Extract the (x, y) coordinate from the center of the cell holding the provided text.  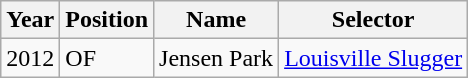
2012 (30, 58)
Name (216, 20)
Jensen Park (216, 58)
Selector (374, 20)
Position (107, 20)
OF (107, 58)
Louisville Slugger (374, 58)
Year (30, 20)
